From the cell containing the given text, extract its center point as [X, Y] coordinate. 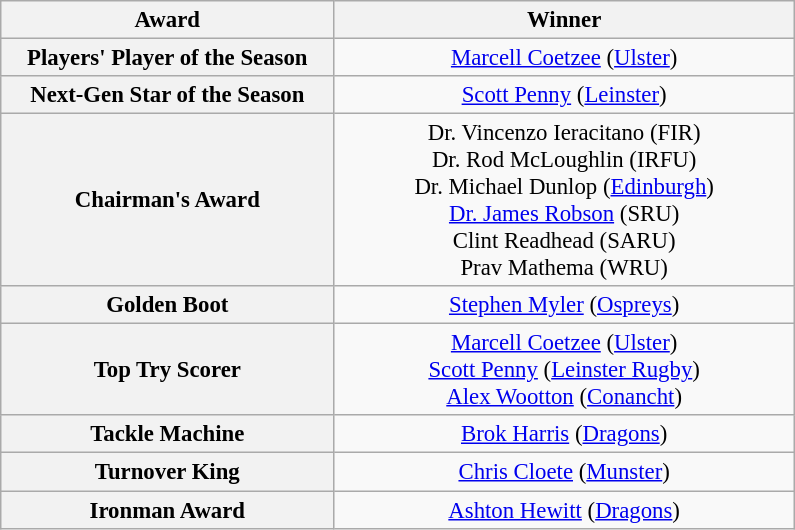
Marcell Coetzee (Ulster) [564, 58]
Stephen Myler (Ospreys) [564, 305]
Next-Gen Star of the Season [168, 95]
Winner [564, 20]
Chris Cloete (Munster) [564, 472]
Golden Boot [168, 305]
Tackle Machine [168, 435]
Scott Penny (Leinster) [564, 95]
Players' Player of the Season [168, 58]
Ashton Hewitt (Dragons) [564, 510]
Award [168, 20]
Chairman's Award [168, 200]
Brok Harris (Dragons) [564, 435]
Ironman Award [168, 510]
Turnover King [168, 472]
Marcell Coetzee (Ulster) Scott Penny (Leinster Rugby) Alex Wootton (Conancht) [564, 370]
Top Try Scorer [168, 370]
